Provide the [X, Y] coordinate of the cell's center where the given text is located.  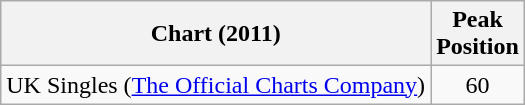
60 [478, 85]
PeakPosition [478, 34]
Chart (2011) [216, 34]
UK Singles (The Official Charts Company) [216, 85]
